Detect which cell encompasses the target text, then output its [X, Y] center coordinate. 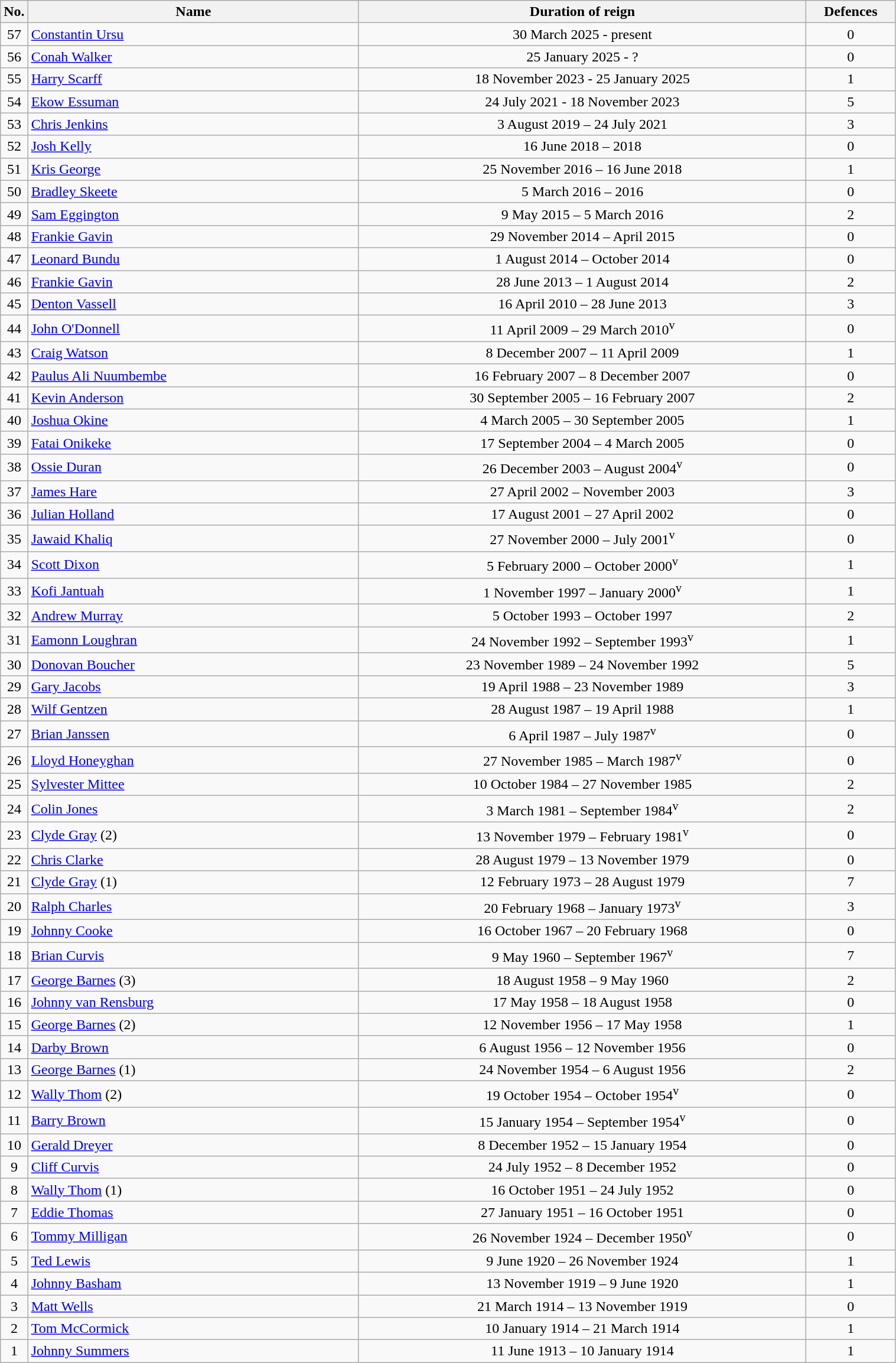
John O'Donnell [193, 328]
Clyde Gray (1) [193, 882]
24 November 1992 – September 1993v [582, 640]
17 May 1958 – 18 August 1958 [582, 1002]
25 [14, 785]
47 [14, 259]
Cliff Curvis [193, 1167]
12 [14, 1094]
18 August 1958 – 9 May 1960 [582, 980]
27 November 1985 – March 1987v [582, 760]
Colin Jones [193, 809]
15 January 1954 – September 1954v [582, 1120]
Johnny Basham [193, 1284]
3 March 1981 – September 1984v [582, 809]
17 August 2001 – 27 April 2002 [582, 514]
16 October 1967 – 20 February 1968 [582, 931]
32 [14, 616]
30 [14, 664]
8 December 1952 – 15 January 1954 [582, 1145]
Jawaid Khaliq [193, 539]
No. [14, 12]
12 February 1973 – 28 August 1979 [582, 882]
Eddie Thomas [193, 1212]
41 [14, 398]
Ossie Duran [193, 467]
Sam Eggington [193, 214]
15 [14, 1024]
8 December 2007 – 11 April 2009 [582, 353]
Duration of reign [582, 12]
Ekow Essuman [193, 102]
38 [14, 467]
Kofi Jantuah [193, 591]
Bradley Skeete [193, 191]
Gary Jacobs [193, 687]
55 [14, 79]
16 February 2007 – 8 December 2007 [582, 375]
Kris George [193, 169]
1 November 1997 – January 2000v [582, 591]
16 June 2018 – 2018 [582, 147]
Name [193, 12]
26 November 1924 – December 1950v [582, 1237]
30 March 2025 - present [582, 34]
Andrew Murray [193, 616]
48 [14, 236]
Denton Vassell [193, 304]
18 November 2023 - 25 January 2025 [582, 79]
Gerald Dreyer [193, 1145]
57 [14, 34]
Lloyd Honeyghan [193, 760]
5 February 2000 – October 2000v [582, 565]
14 [14, 1047]
23 November 1989 – 24 November 1992 [582, 664]
24 November 1954 – 6 August 1956 [582, 1069]
1 August 2014 – October 2014 [582, 259]
12 November 1956 – 17 May 1958 [582, 1024]
9 May 1960 – September 1967v [582, 956]
34 [14, 565]
37 [14, 492]
43 [14, 353]
Johnny Cooke [193, 931]
19 [14, 931]
Constantin Ursu [193, 34]
10 [14, 1145]
22 [14, 860]
28 August 1979 – 13 November 1979 [582, 860]
Josh Kelly [193, 147]
Leonard Bundu [193, 259]
56 [14, 57]
54 [14, 102]
Joshua Okine [193, 420]
11 [14, 1120]
6 [14, 1237]
19 October 1954 – October 1954v [582, 1094]
44 [14, 328]
5 March 2016 – 2016 [582, 191]
Craig Watson [193, 353]
46 [14, 282]
Clyde Gray (2) [193, 835]
Defences [851, 12]
Kevin Anderson [193, 398]
George Barnes (3) [193, 980]
George Barnes (1) [193, 1069]
24 [14, 809]
13 November 1919 – 9 June 1920 [582, 1284]
Scott Dixon [193, 565]
Tommy Milligan [193, 1237]
8 [14, 1190]
3 August 2019 – 24 July 2021 [582, 124]
13 November 1979 – February 1981v [582, 835]
51 [14, 169]
13 [14, 1069]
28 [14, 710]
18 [14, 956]
20 February 1968 – January 1973v [582, 906]
James Hare [193, 492]
24 July 2021 - 18 November 2023 [582, 102]
52 [14, 147]
50 [14, 191]
42 [14, 375]
4 [14, 1284]
36 [14, 514]
Ted Lewis [193, 1261]
21 March 1914 – 13 November 1919 [582, 1306]
Chris Clarke [193, 860]
29 November 2014 – April 2015 [582, 236]
Eamonn Loughran [193, 640]
49 [14, 214]
28 August 1987 – 19 April 1988 [582, 710]
Wally Thom (2) [193, 1094]
Harry Scarff [193, 79]
Wally Thom (1) [193, 1190]
20 [14, 906]
29 [14, 687]
Chris Jenkins [193, 124]
25 January 2025 - ? [582, 57]
Julian Holland [193, 514]
Johnny van Rensburg [193, 1002]
11 June 1913 – 10 January 1914 [582, 1351]
27 November 2000 – July 2001v [582, 539]
George Barnes (2) [193, 1024]
53 [14, 124]
Brian Curvis [193, 956]
10 October 1984 – 27 November 1985 [582, 785]
26 [14, 760]
Ralph Charles [193, 906]
Fatai Onikeke [193, 443]
Brian Janssen [193, 734]
17 [14, 980]
16 [14, 1002]
45 [14, 304]
Darby Brown [193, 1047]
Conah Walker [193, 57]
Barry Brown [193, 1120]
Johnny Summers [193, 1351]
27 January 1951 – 16 October 1951 [582, 1212]
27 [14, 734]
17 September 2004 – 4 March 2005 [582, 443]
6 April 1987 – July 1987v [582, 734]
Sylvester Mittee [193, 785]
9 [14, 1167]
27 April 2002 – November 2003 [582, 492]
16 October 1951 – 24 July 1952 [582, 1190]
Matt Wells [193, 1306]
6 August 1956 – 12 November 1956 [582, 1047]
19 April 1988 – 23 November 1989 [582, 687]
35 [14, 539]
24 July 1952 – 8 December 1952 [582, 1167]
4 March 2005 – 30 September 2005 [582, 420]
10 January 1914 – 21 March 1914 [582, 1329]
9 June 1920 – 26 November 1924 [582, 1261]
9 May 2015 – 5 March 2016 [582, 214]
40 [14, 420]
28 June 2013 – 1 August 2014 [582, 282]
26 December 2003 – August 2004v [582, 467]
30 September 2005 – 16 February 2007 [582, 398]
16 April 2010 – 28 June 2013 [582, 304]
33 [14, 591]
Donovan Boucher [193, 664]
25 November 2016 – 16 June 2018 [582, 169]
23 [14, 835]
21 [14, 882]
31 [14, 640]
Paulus Ali Nuumbembe [193, 375]
11 April 2009 – 29 March 2010v [582, 328]
39 [14, 443]
Tom McCormick [193, 1329]
5 October 1993 – October 1997 [582, 616]
Wilf Gentzen [193, 710]
